Identify which cell holds the provided text, then report its [X, Y] central coordinate. 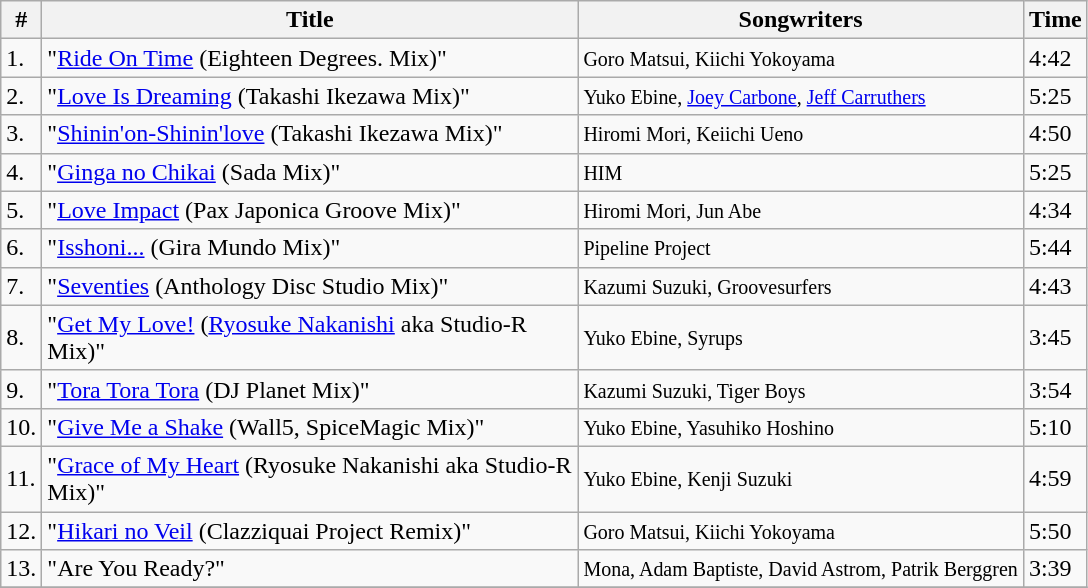
Hiromi Mori, Jun Abe [800, 210]
3. [22, 134]
Hiromi Mori, Keiichi Ueno [800, 134]
1. [22, 58]
"Grace of My Heart (Ryosuke Nakanishi aka Studio-R Mix)" [310, 478]
Mona, Adam Baptiste, David Astrom, Patrik Berggren [800, 569]
Yuko Ebine, Joey Carbone, Jeff Carruthers [800, 96]
5:44 [1055, 248]
3:45 [1055, 338]
12. [22, 531]
Yuko Ebine, Syrups [800, 338]
5:10 [1055, 427]
Songwriters [800, 20]
9. [22, 389]
"Shinin'on-Shinin'love (Takashi Ikezawa Mix)" [310, 134]
4:59 [1055, 478]
11. [22, 478]
4:43 [1055, 286]
5:50 [1055, 531]
2. [22, 96]
10. [22, 427]
4:50 [1055, 134]
"Love Is Dreaming (Takashi Ikezawa Mix)" [310, 96]
"Isshoni... (Gira Mundo Mix)" [310, 248]
Title [310, 20]
"Hikari no Veil (Clazziquai Project Remix)" [310, 531]
"Get My Love! (Ryosuke Nakanishi aka Studio-R Mix)" [310, 338]
Pipeline Project [800, 248]
# [22, 20]
"Seventies (Anthology Disc Studio Mix)" [310, 286]
HIM [800, 172]
Time [1055, 20]
13. [22, 569]
7. [22, 286]
5. [22, 210]
Yuko Ebine, Kenji Suzuki [800, 478]
"Love Impact (Pax Japonica Groove Mix)" [310, 210]
Yuko Ebine, Yasuhiko Hoshino [800, 427]
"Tora Tora Tora (DJ Planet Mix)" [310, 389]
6. [22, 248]
"Ginga no Chikai (Sada Mix)" [310, 172]
Kazumi Suzuki, Groovesurfers [800, 286]
"Are You Ready?" [310, 569]
4. [22, 172]
3:54 [1055, 389]
"Ride On Time (Eighteen Degrees. Mix)" [310, 58]
"Give Me a Shake (Wall5, SpiceMagic Mix)" [310, 427]
Kazumi Suzuki, Tiger Boys [800, 389]
4:34 [1055, 210]
3:39 [1055, 569]
8. [22, 338]
4:42 [1055, 58]
